Find where the given text appears and provide that cell's center as (X, Y) coordinate. 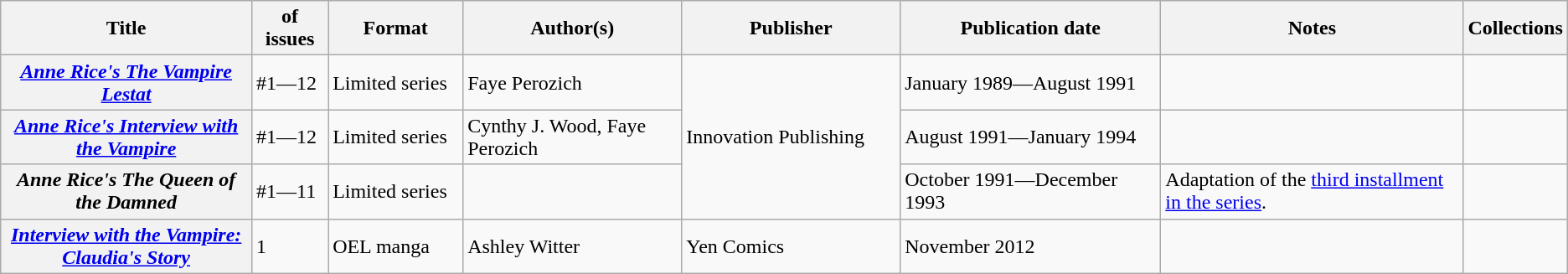
Author(s) (573, 28)
January 1989—August 1991 (1030, 82)
August 1991—January 1994 (1030, 137)
Interview with the Vampire: Claudia's Story (126, 246)
Notes (1312, 28)
1 (290, 246)
Publication date (1030, 28)
OEL manga (395, 246)
Cynthy J. Wood, Faye Perozich (573, 137)
#1—11 (290, 191)
Anne Rice's Interview with the Vampire (126, 137)
November 2012 (1030, 246)
Innovation Publishing (791, 137)
Adaptation of the third installment in the series. (1312, 191)
Title (126, 28)
Anne Rice's The Queen of the Damned (126, 191)
Format (395, 28)
October 1991—December 1993 (1030, 191)
Collections (1515, 28)
Publisher (791, 28)
Anne Rice's The Vampire Lestat (126, 82)
Ashley Witter (573, 246)
Faye Perozich (573, 82)
Yen Comics (791, 246)
of issues (290, 28)
